Pinpoint the cell where the given text exists, returning its (X, Y) midpoint coordinate. 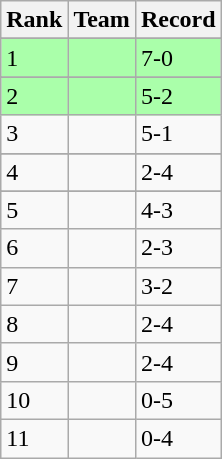
4 (34, 172)
7 (34, 286)
4-3 (178, 210)
5-1 (178, 134)
8 (34, 324)
0-4 (178, 438)
1 (34, 58)
11 (34, 438)
Rank (34, 20)
6 (34, 248)
Team (102, 20)
7-0 (178, 58)
2 (34, 96)
3-2 (178, 286)
5-2 (178, 96)
5 (34, 210)
3 (34, 134)
0-5 (178, 400)
9 (34, 362)
Record (178, 20)
10 (34, 400)
2-3 (178, 248)
